Return [X, Y] of the center of cell containing provided text 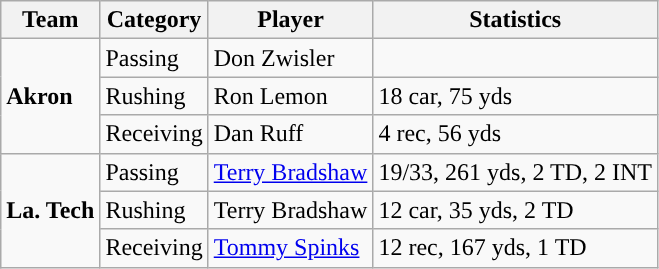
18 car, 75 yds [516, 96]
19/33, 261 yds, 2 TD, 2 INT [516, 172]
Akron [50, 96]
4 rec, 56 yds [516, 134]
12 rec, 167 yds, 1 TD [516, 248]
12 car, 35 yds, 2 TD [516, 210]
Team [50, 20]
Category [154, 20]
La. Tech [50, 210]
Ron Lemon [290, 96]
Statistics [516, 20]
Player [290, 20]
Dan Ruff [290, 134]
Don Zwisler [290, 58]
Tommy Spinks [290, 248]
